For the text-containing cell, return its midpoint in [X, Y] coordinate format. 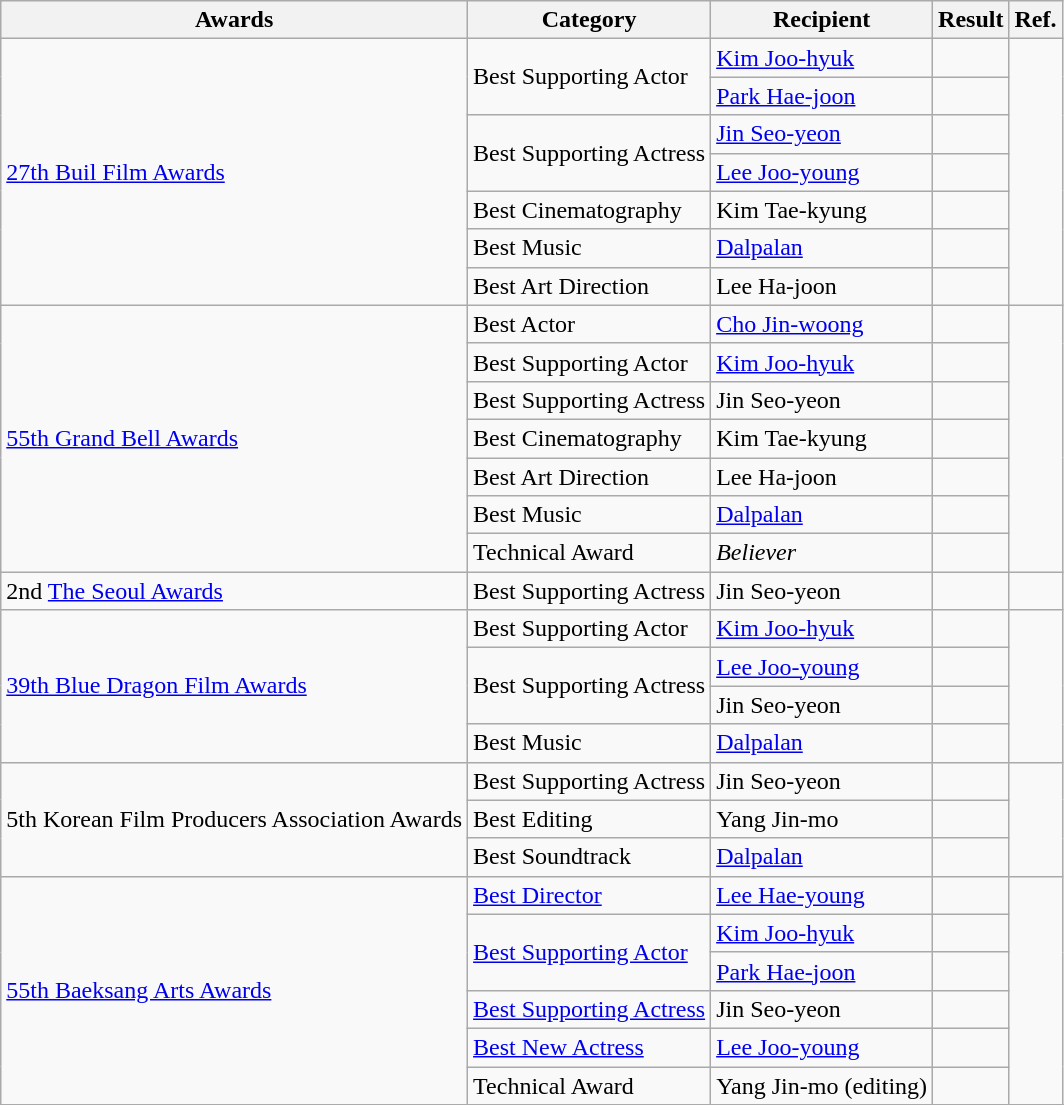
Best Actor [590, 324]
Recipient [822, 20]
Believer [822, 553]
39th Blue Dragon Film Awards [234, 686]
Best Soundtrack [590, 857]
Ref. [1036, 20]
55th Baeksang Arts Awards [234, 990]
Best Director [590, 895]
Yang Jin-mo (editing) [822, 1085]
5th Korean Film Producers Association Awards [234, 819]
Cho Jin-woong [822, 324]
Result [971, 20]
Lee Hae-young [822, 895]
55th Grand Bell Awards [234, 438]
27th Buil Film Awards [234, 172]
Best New Actress [590, 1047]
2nd The Seoul Awards [234, 591]
Awards [234, 20]
Category [590, 20]
Yang Jin-mo [822, 819]
Best Editing [590, 819]
